Capture the cell that displays the provided text and extract its (x, y) central coordinate. 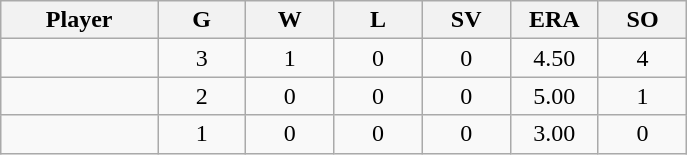
G (202, 20)
3 (202, 58)
5.00 (554, 96)
L (378, 20)
SO (642, 20)
4.50 (554, 58)
ERA (554, 20)
SV (466, 20)
4 (642, 58)
Player (80, 20)
W (290, 20)
2 (202, 96)
3.00 (554, 134)
